Extract the [x, y] coordinate from the center of the cell holding the provided text.  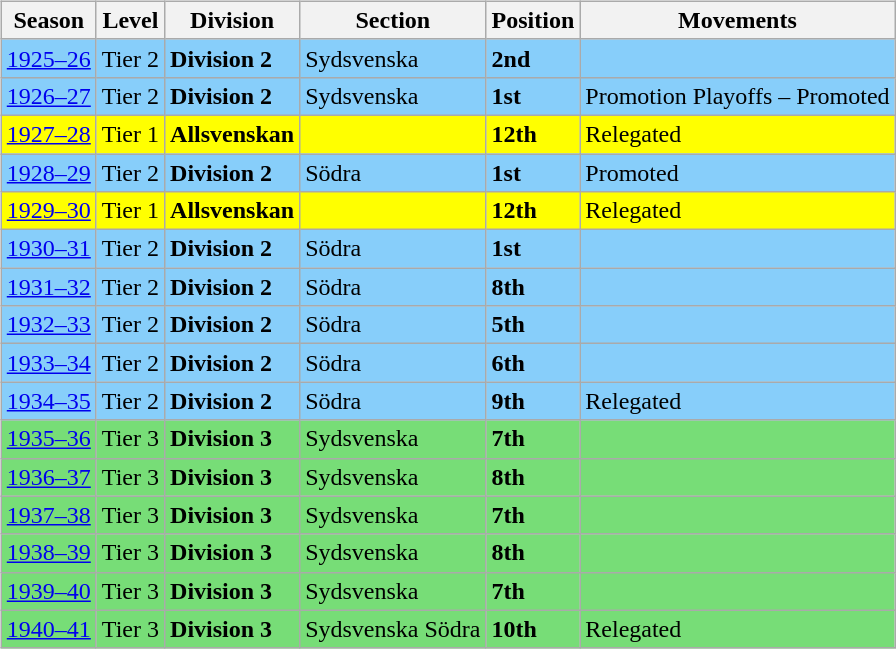
1938–39 [48, 553]
1925–26 [48, 58]
Season [48, 20]
1927–28 [48, 134]
2nd [533, 58]
Promoted [738, 173]
1926–27 [48, 96]
1937–38 [48, 515]
Promotion Playoffs – Promoted [738, 96]
1939–40 [48, 591]
1940–41 [48, 629]
Level [130, 20]
1932–33 [48, 325]
1930–31 [48, 249]
Section [393, 20]
6th [533, 363]
Sydsvenska Södra [393, 629]
1935–36 [48, 439]
9th [533, 401]
Division [232, 20]
5th [533, 325]
1931–32 [48, 287]
1936–37 [48, 477]
1934–35 [48, 401]
1933–34 [48, 363]
10th [533, 629]
Position [533, 20]
1928–29 [48, 173]
Movements [738, 20]
1929–30 [48, 211]
